For the text-containing cell, return its midpoint in (x, y) coordinate format. 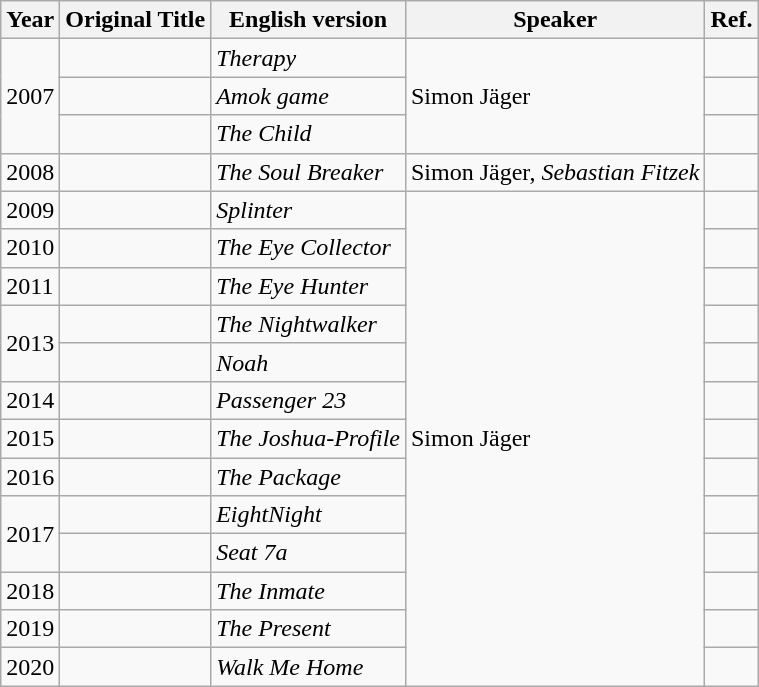
The Nightwalker (308, 324)
Amok game (308, 96)
The Eye Hunter (308, 286)
Seat 7a (308, 553)
English version (308, 20)
Ref. (732, 20)
The Present (308, 629)
2009 (30, 210)
The Joshua-Profile (308, 438)
2011 (30, 286)
2014 (30, 400)
Original Title (136, 20)
2020 (30, 667)
2010 (30, 248)
EightNight (308, 515)
2019 (30, 629)
The Soul Breaker (308, 172)
The Inmate (308, 591)
2016 (30, 477)
The Child (308, 134)
2013 (30, 343)
2015 (30, 438)
The Package (308, 477)
Walk Me Home (308, 667)
Speaker (554, 20)
Splinter (308, 210)
2007 (30, 96)
2018 (30, 591)
Noah (308, 362)
Passenger 23 (308, 400)
2017 (30, 534)
2008 (30, 172)
Year (30, 20)
Therapy (308, 58)
Simon Jäger, Sebastian Fitzek (554, 172)
The Eye Collector (308, 248)
